For the text-containing cell, return its midpoint in (X, Y) coordinate format. 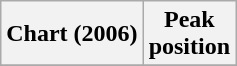
Chart (2006) (72, 34)
Peakposition (189, 34)
